Scan for the cell matching the given text and deliver its [x, y] coordinate at center. 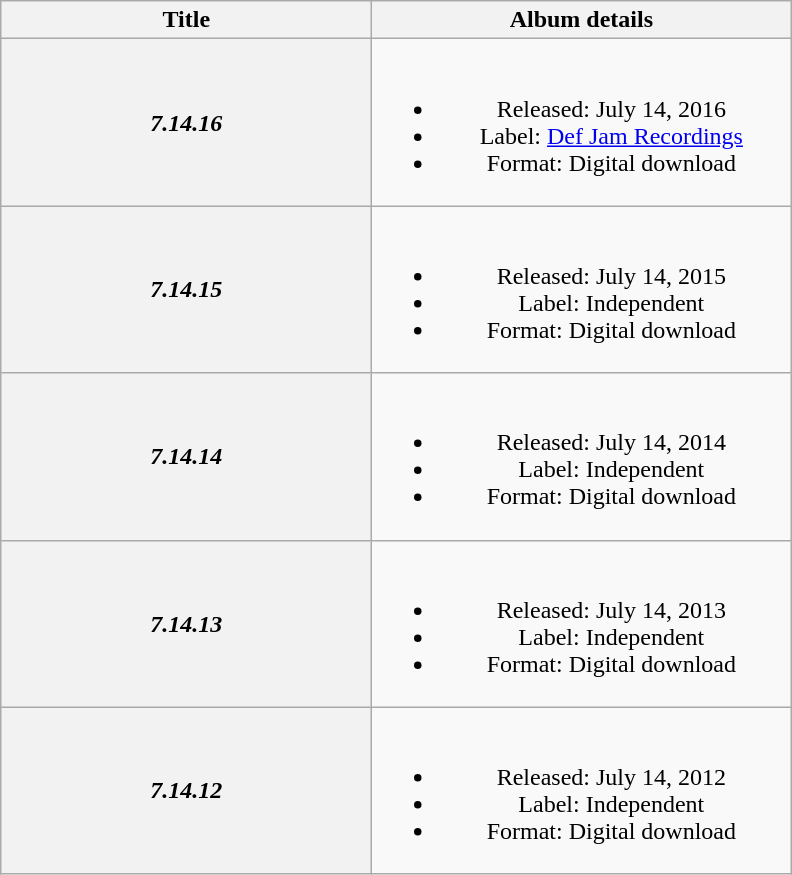
Title [186, 20]
7.14.14 [186, 456]
Released: July 14, 2012Label: IndependentFormat: Digital download [582, 790]
7.14.15 [186, 290]
Released: July 14, 2013Label: IndependentFormat: Digital download [582, 624]
Album details [582, 20]
Released: July 14, 2015Label: IndependentFormat: Digital download [582, 290]
7.14.12 [186, 790]
7.14.16 [186, 122]
7.14.13 [186, 624]
Released: July 14, 2016Label: Def Jam RecordingsFormat: Digital download [582, 122]
Released: July 14, 2014Label: IndependentFormat: Digital download [582, 456]
